Detect which cell encompasses the target text, then output its [x, y] center coordinate. 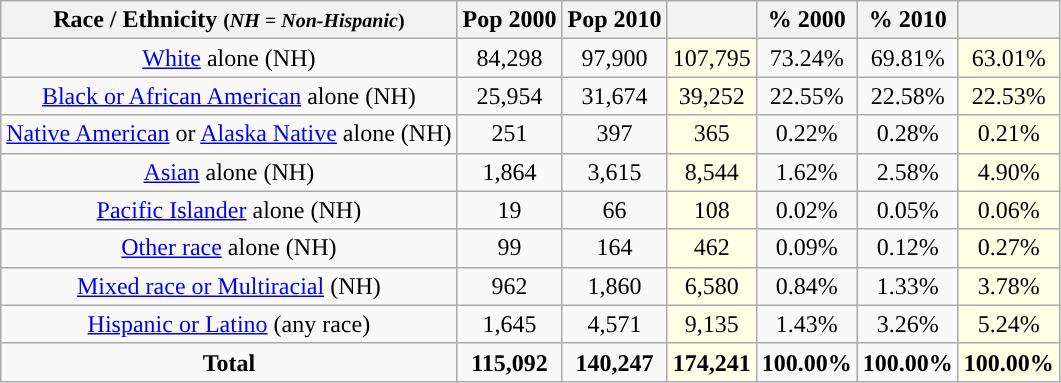
84,298 [510, 58]
462 [712, 248]
73.24% [806, 58]
Pacific Islander alone (NH) [229, 210]
3,615 [614, 172]
1,860 [614, 286]
2.58% [908, 172]
66 [614, 210]
Pop 2000 [510, 20]
0.05% [908, 210]
8,544 [712, 172]
Black or African American alone (NH) [229, 96]
99 [510, 248]
107,795 [712, 58]
0.22% [806, 134]
6,580 [712, 286]
97,900 [614, 58]
1,864 [510, 172]
Other race alone (NH) [229, 248]
0.21% [1008, 134]
22.55% [806, 96]
Pop 2010 [614, 20]
1.33% [908, 286]
0.12% [908, 248]
0.84% [806, 286]
0.02% [806, 210]
Asian alone (NH) [229, 172]
174,241 [712, 362]
31,674 [614, 96]
Native American or Alaska Native alone (NH) [229, 134]
3.26% [908, 324]
9,135 [712, 324]
3.78% [1008, 286]
19 [510, 210]
63.01% [1008, 58]
% 2010 [908, 20]
4,571 [614, 324]
251 [510, 134]
22.58% [908, 96]
0.06% [1008, 210]
39,252 [712, 96]
1.62% [806, 172]
365 [712, 134]
White alone (NH) [229, 58]
397 [614, 134]
164 [614, 248]
0.09% [806, 248]
0.28% [908, 134]
25,954 [510, 96]
108 [712, 210]
Race / Ethnicity (NH = Non-Hispanic) [229, 20]
5.24% [1008, 324]
% 2000 [806, 20]
1.43% [806, 324]
69.81% [908, 58]
22.53% [1008, 96]
Total [229, 362]
140,247 [614, 362]
1,645 [510, 324]
Hispanic or Latino (any race) [229, 324]
4.90% [1008, 172]
Mixed race or Multiracial (NH) [229, 286]
115,092 [510, 362]
0.27% [1008, 248]
962 [510, 286]
